Locate the cell with the specified text and output its [x, y] center coordinate. 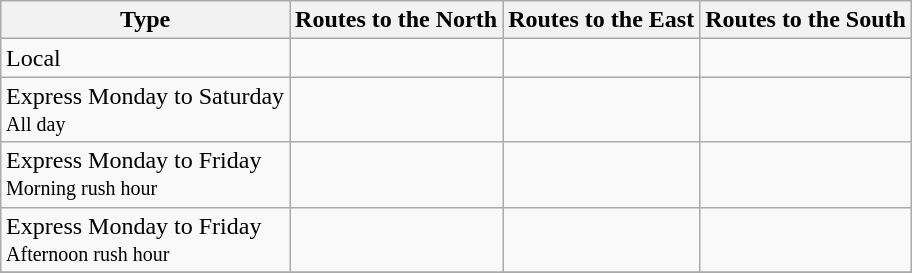
Type [146, 20]
Express Monday to Friday Morning rush hour [146, 174]
Routes to the North [396, 20]
Routes to the South [806, 20]
Routes to the East [602, 20]
Local [146, 58]
Express Monday to Friday Afternoon rush hour [146, 240]
Express Monday to Saturday All day [146, 110]
